Return [X, Y] of the center of cell containing provided text 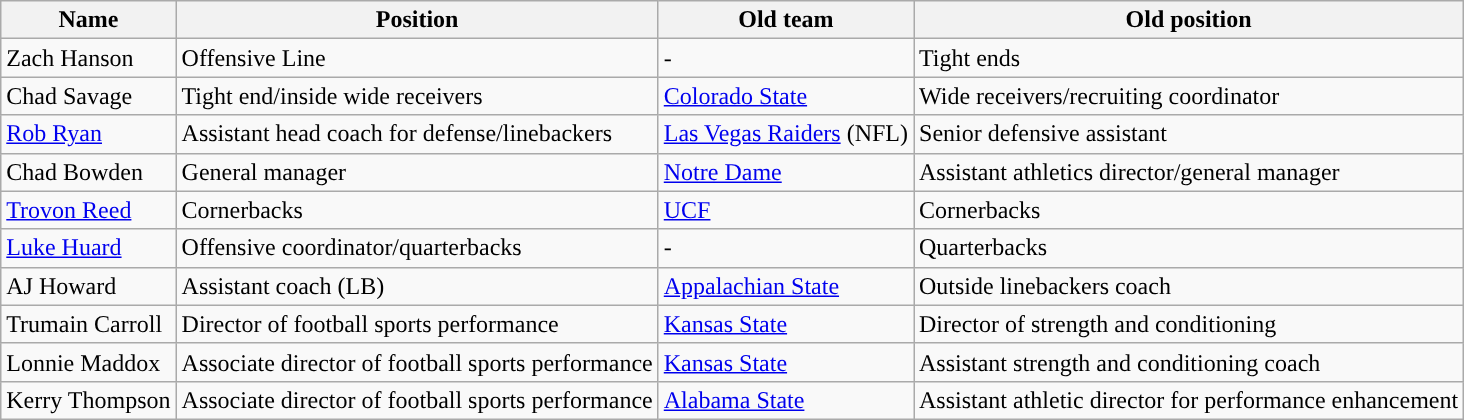
Director of football sports performance [417, 324]
Senior defensive assistant [1189, 134]
Wide receivers/recruiting coordinator [1189, 96]
Las Vegas Raiders (NFL) [786, 134]
Notre Dame [786, 172]
Appalachian State [786, 286]
Assistant coach (LB) [417, 286]
Position [417, 20]
Kerry Thompson [88, 400]
Assistant athletic director for performance enhancement [1189, 400]
Tight end/inside wide receivers [417, 96]
Assistant head coach for defense/linebackers [417, 134]
Old position [1189, 20]
Rob Ryan [88, 134]
Luke Huard [88, 248]
Tight ends [1189, 58]
Lonnie Maddox [88, 362]
UCF [786, 210]
General manager [417, 172]
Offensive coordinator/quarterbacks [417, 248]
Director of strength and conditioning [1189, 324]
Old team [786, 20]
Offensive Line [417, 58]
Assistant strength and conditioning coach [1189, 362]
AJ Howard [88, 286]
Trovon Reed [88, 210]
Trumain Carroll [88, 324]
Outside linebackers coach [1189, 286]
Name [88, 20]
Chad Savage [88, 96]
Quarterbacks [1189, 248]
Zach Hanson [88, 58]
Chad Bowden [88, 172]
Alabama State [786, 400]
Colorado State [786, 96]
Assistant athletics director/general manager [1189, 172]
